Return (X, Y) of the center of cell containing provided text 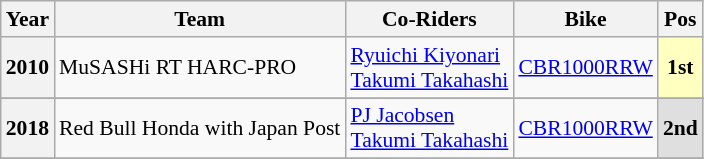
1st (680, 68)
Team (200, 19)
2nd (680, 128)
Bike (585, 19)
PJ Jacobsen Takumi Takahashi (429, 128)
2018 (28, 128)
Pos (680, 19)
Year (28, 19)
Red Bull Honda with Japan Post (200, 128)
Ryuichi Kiyonari Takumi Takahashi (429, 68)
Co-Riders (429, 19)
2010 (28, 68)
MuSASHi RT HARC-PRO (200, 68)
